Identify which cell holds the provided text, then report its (x, y) central coordinate. 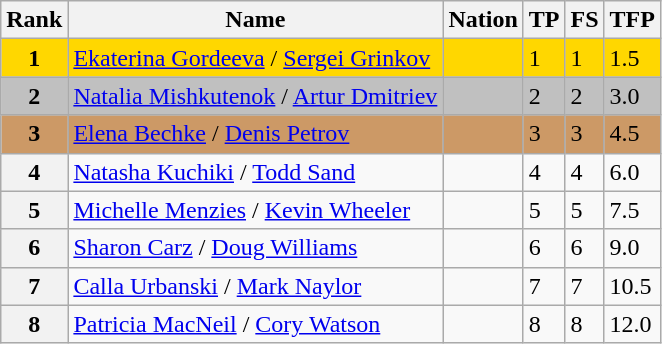
Name (256, 20)
4.5 (632, 134)
TP (544, 20)
Sharon Carz / Doug Williams (256, 248)
1.5 (632, 58)
3.0 (632, 96)
Nation (483, 20)
Patricia MacNeil / Cory Watson (256, 324)
Natalia Mishkutenok / Artur Dmitriev (256, 96)
10.5 (632, 286)
12.0 (632, 324)
Calla Urbanski / Mark Naylor (256, 286)
FS (584, 20)
Ekaterina Gordeeva / Sergei Grinkov (256, 58)
Rank (34, 20)
6.0 (632, 172)
Natasha Kuchiki / Todd Sand (256, 172)
7.5 (632, 210)
9.0 (632, 248)
Elena Bechke / Denis Petrov (256, 134)
TFP (632, 20)
Michelle Menzies / Kevin Wheeler (256, 210)
